Return the (X, Y) coordinate for the center point of the cell that contains the specified text.  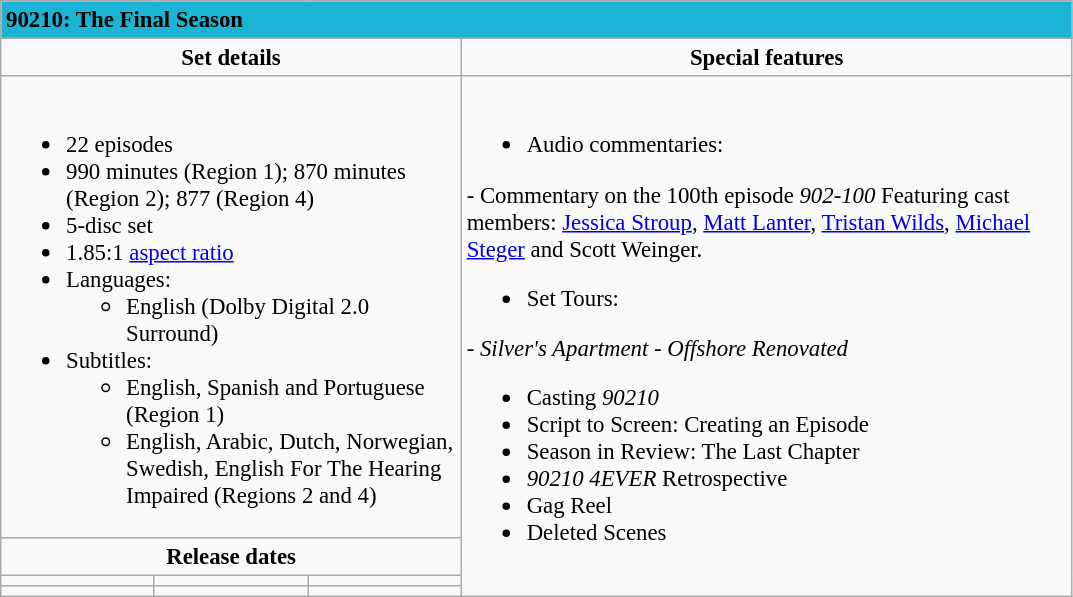
Set details (232, 58)
90210: The Final Season (536, 20)
Special features (766, 58)
Release dates (232, 556)
